Identify which cell holds the provided text, then report its (x, y) central coordinate. 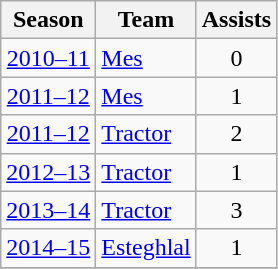
2013–14 (48, 210)
2014–15 (48, 248)
2 (236, 134)
3 (236, 210)
Team (146, 20)
0 (236, 58)
2010–11 (48, 58)
2012–13 (48, 172)
Esteghlal (146, 248)
Season (48, 20)
Assists (236, 20)
